Capture the cell that displays the provided text and extract its [X, Y] central coordinate. 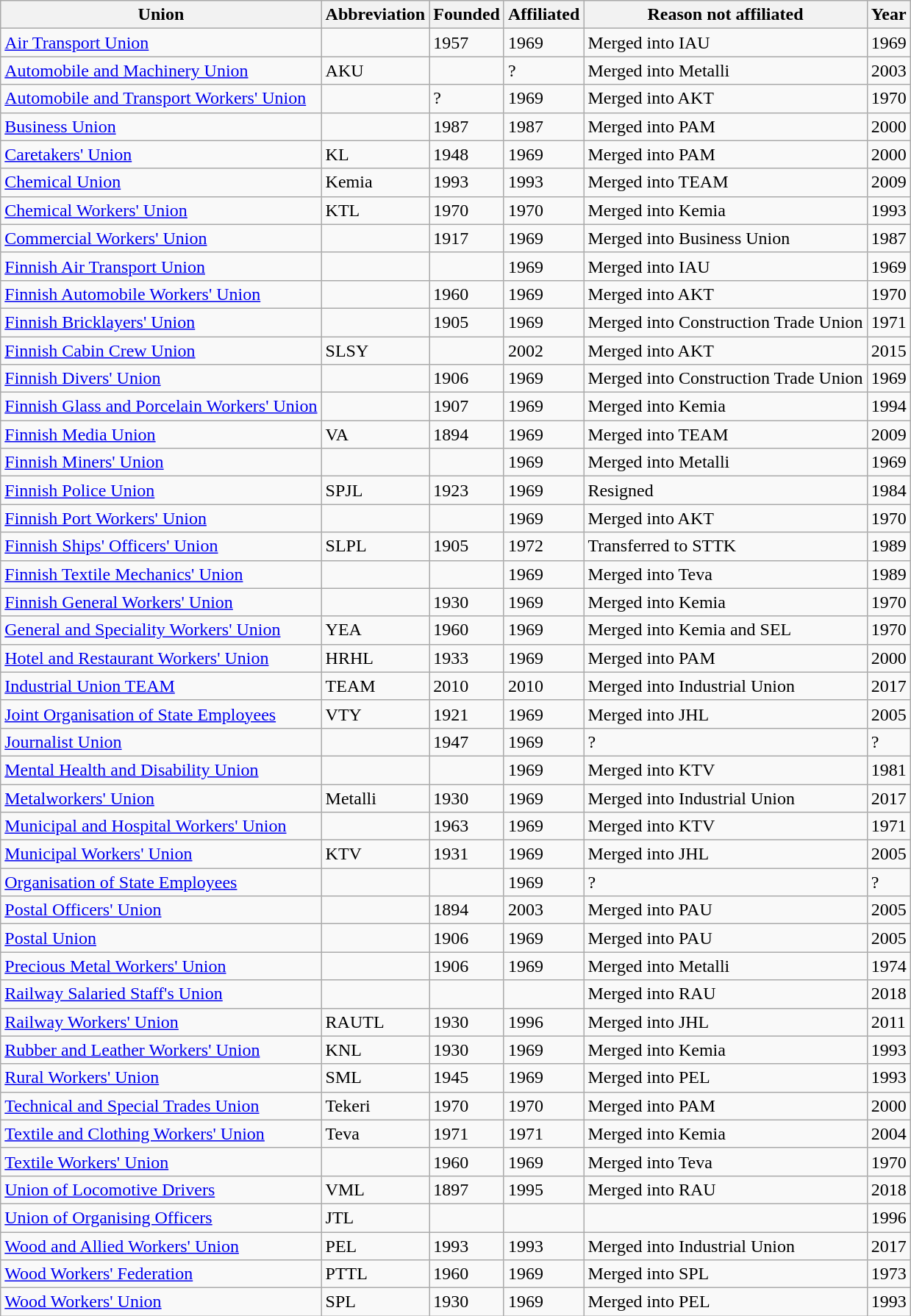
Railway Salaried Staff's Union [161, 994]
Organisation of State Employees [161, 882]
1974 [888, 966]
Finnish General Workers' Union [161, 602]
SPL [375, 1302]
1933 [467, 658]
Finnish Media Union [161, 435]
Union of Organising Officers [161, 1217]
Finnish Cabin Crew Union [161, 351]
Business Union [161, 126]
Air Transport Union [161, 43]
Finnish Textile Mechanics' Union [161, 574]
Abbreviation [375, 15]
Union [161, 15]
2002 [543, 351]
1947 [467, 742]
SPJL [375, 490]
Finnish Miners' Union [161, 462]
Finnish Bricklayers' Union [161, 322]
General and Speciality Workers' Union [161, 630]
Kemia [375, 182]
HRHL [375, 658]
Resigned [725, 490]
JTL [375, 1217]
Postal Union [161, 938]
Finnish Police Union [161, 490]
Metalli [375, 798]
Finnish Divers' Union [161, 379]
YEA [375, 630]
Rural Workers' Union [161, 1078]
1981 [888, 770]
Municipal Workers' Union [161, 854]
Commercial Workers' Union [161, 238]
2011 [888, 1022]
Wood Workers' Federation [161, 1274]
Automobile and Transport Workers' Union [161, 99]
1921 [467, 714]
Finnish Glass and Porcelain Workers' Union [161, 407]
Industrial Union TEAM [161, 686]
Finnish Port Workers' Union [161, 518]
1897 [467, 1190]
Reason not affiliated [725, 15]
Railway Workers' Union [161, 1022]
Automobile and Machinery Union [161, 71]
1972 [543, 546]
Wood and Allied Workers' Union [161, 1246]
1957 [467, 43]
1945 [467, 1078]
Postal Officers' Union [161, 910]
PEL [375, 1246]
Textile and Clothing Workers' Union [161, 1134]
SLPL [375, 546]
Transferred to STTK [725, 546]
Hotel and Restaurant Workers' Union [161, 658]
1973 [888, 1274]
Joint Organisation of State Employees [161, 714]
1994 [888, 407]
Union of Locomotive Drivers [161, 1190]
Metalworkers' Union [161, 798]
1917 [467, 238]
1963 [467, 826]
TEAM [375, 686]
Caretakers' Union [161, 154]
Finnish Automobile Workers' Union [161, 294]
Year [888, 15]
Founded [467, 15]
Teva [375, 1134]
Chemical Workers' Union [161, 210]
Rubber and Leather Workers' Union [161, 1050]
Wood Workers' Union [161, 1302]
PTTL [375, 1274]
1923 [467, 490]
SML [375, 1078]
Textile Workers' Union [161, 1162]
1984 [888, 490]
1907 [467, 407]
Merged into SPL [725, 1274]
Finnish Ships' Officers' Union [161, 546]
RAUTL [375, 1022]
Affiliated [543, 15]
Merged into Kemia and SEL [725, 630]
KTL [375, 210]
2004 [888, 1134]
VML [375, 1190]
Municipal and Hospital Workers' Union [161, 826]
2015 [888, 351]
SLSY [375, 351]
1931 [467, 854]
VTY [375, 714]
AKU [375, 71]
KL [375, 154]
Precious Metal Workers' Union [161, 966]
KNL [375, 1050]
KTV [375, 854]
1995 [543, 1190]
Finnish Air Transport Union [161, 266]
Tekeri [375, 1106]
Chemical Union [161, 182]
1948 [467, 154]
Mental Health and Disability Union [161, 770]
VA [375, 435]
Merged into Business Union [725, 238]
Journalist Union [161, 742]
Technical and Special Trades Union [161, 1106]
